Return [x, y] of the center of cell containing provided text 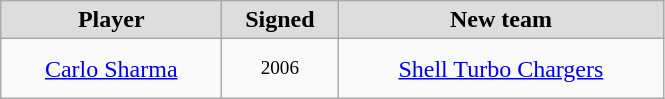
Shell Turbo Chargers [501, 69]
Player [112, 20]
2006 [280, 69]
New team [501, 20]
Signed [280, 20]
Carlo Sharma [112, 69]
